Pinpoint the cell where the given text exists, returning its (X, Y) midpoint coordinate. 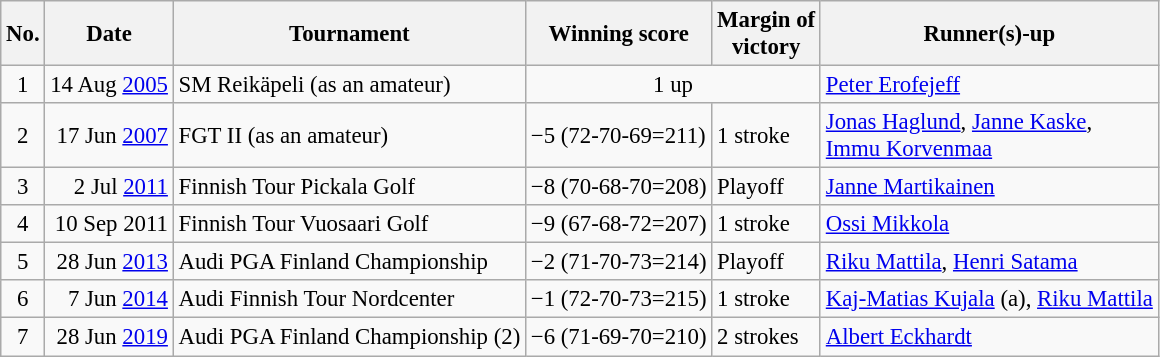
14 Aug 2005 (109, 85)
7 Jun 2014 (109, 299)
FGT II (as an amateur) (349, 136)
−1 (72-70-73=215) (619, 299)
4 (23, 224)
Riku Mattila, Henri Satama (989, 262)
2 strokes (766, 337)
Runner(s)-up (989, 34)
28 Jun 2013 (109, 262)
5 (23, 262)
2 Jul 2011 (109, 187)
3 (23, 187)
Margin ofvictory (766, 34)
2 (23, 136)
Winning score (619, 34)
1 (23, 85)
Finnish Tour Pickala Golf (349, 187)
−6 (71-69-70=210) (619, 337)
Date (109, 34)
SM Reikäpeli (as an amateur) (349, 85)
1 up (674, 85)
10 Sep 2011 (109, 224)
−2 (71-70-73=214) (619, 262)
−5 (72-70-69=211) (619, 136)
Peter Erofejeff (989, 85)
Audi PGA Finland Championship (349, 262)
6 (23, 299)
Albert Eckhardt (989, 337)
Jonas Haglund, Janne Kaske, Immu Korvenmaa (989, 136)
−8 (70-68-70=208) (619, 187)
−9 (67-68-72=207) (619, 224)
Ossi Mikkola (989, 224)
Audi PGA Finland Championship (2) (349, 337)
Audi Finnish Tour Nordcenter (349, 299)
17 Jun 2007 (109, 136)
Finnish Tour Vuosaari Golf (349, 224)
Kaj-Matias Kujala (a), Riku Mattila (989, 299)
28 Jun 2019 (109, 337)
Janne Martikainen (989, 187)
Tournament (349, 34)
No. (23, 34)
7 (23, 337)
